Scan for the cell matching the given text and deliver its (x, y) coordinate at center. 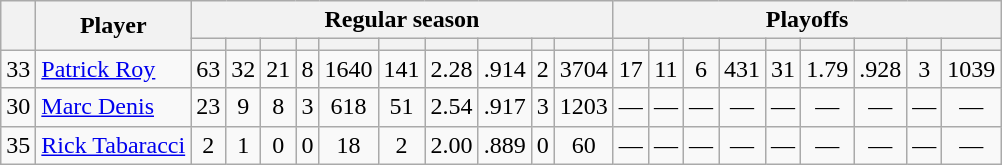
1203 (584, 107)
60 (584, 145)
Patrick Roy (114, 69)
2.00 (452, 145)
17 (630, 69)
618 (348, 107)
Player (114, 26)
51 (402, 107)
3704 (584, 69)
Regular season (402, 20)
21 (278, 69)
1.79 (828, 69)
32 (244, 69)
141 (402, 69)
11 (666, 69)
Playoffs (807, 20)
.928 (880, 69)
2.28 (452, 69)
9 (244, 107)
Rick Tabaracci (114, 145)
6 (700, 69)
.889 (504, 145)
63 (208, 69)
18 (348, 145)
431 (742, 69)
1039 (972, 69)
1 (244, 145)
35 (18, 145)
31 (784, 69)
30 (18, 107)
.917 (504, 107)
23 (208, 107)
.914 (504, 69)
1640 (348, 69)
33 (18, 69)
2.54 (452, 107)
Marc Denis (114, 107)
